Determine the [x, y] coordinate at the center of the cell enclosing the given text.  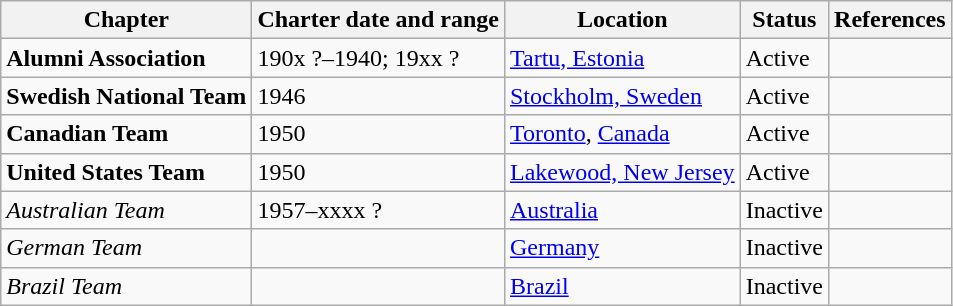
Chapter [126, 20]
Tartu, Estonia [622, 58]
Location [622, 20]
Australian Team [126, 210]
United States Team [126, 172]
190x ?–1940; 19xx ? [378, 58]
Canadian Team [126, 134]
Alumni Association [126, 58]
Stockholm, Sweden [622, 96]
Brazil Team [126, 286]
Lakewood, New Jersey [622, 172]
Status [784, 20]
Charter date and range [378, 20]
Germany [622, 248]
Brazil [622, 286]
References [890, 20]
Australia [622, 210]
1957–xxxx ? [378, 210]
1946 [378, 96]
Toronto, Canada [622, 134]
Swedish National Team [126, 96]
German Team [126, 248]
